Return [X, Y] of the center of cell containing provided text 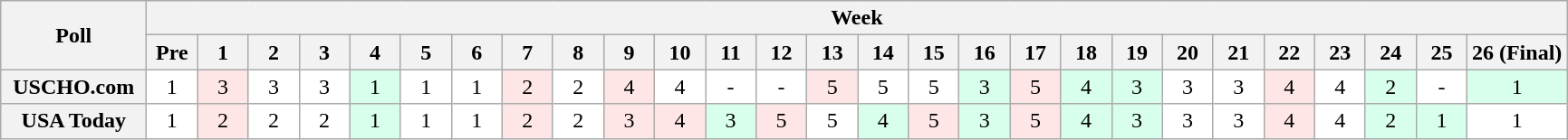
8 [578, 52]
10 [679, 52]
USA Today [74, 121]
18 [1086, 52]
Week [857, 18]
14 [883, 52]
20 [1188, 52]
13 [832, 52]
22 [1289, 52]
12 [782, 52]
24 [1390, 52]
6 [476, 52]
25 [1441, 52]
11 [730, 52]
Pre [172, 52]
26 (Final) [1516, 52]
15 [934, 52]
7 [527, 52]
21 [1238, 52]
19 [1137, 52]
Poll [74, 35]
16 [985, 52]
17 [1035, 52]
USCHO.com [74, 87]
23 [1340, 52]
9 [629, 52]
